From the cell containing the given text, extract its center point as [X, Y] coordinate. 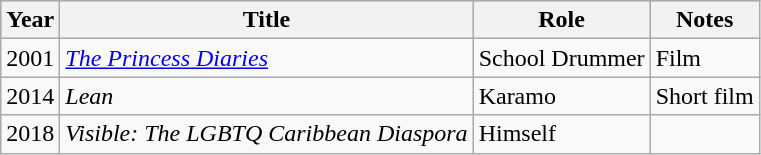
Lean [266, 96]
Year [30, 20]
Film [704, 58]
Karamo [562, 96]
2014 [30, 96]
Visible: The LGBTQ Caribbean Diaspora [266, 134]
School Drummer [562, 58]
2018 [30, 134]
Short film [704, 96]
2001 [30, 58]
Himself [562, 134]
Notes [704, 20]
Role [562, 20]
Title [266, 20]
The Princess Diaries [266, 58]
